Output the (X, Y) coordinate of the center of the cell containing the given text.  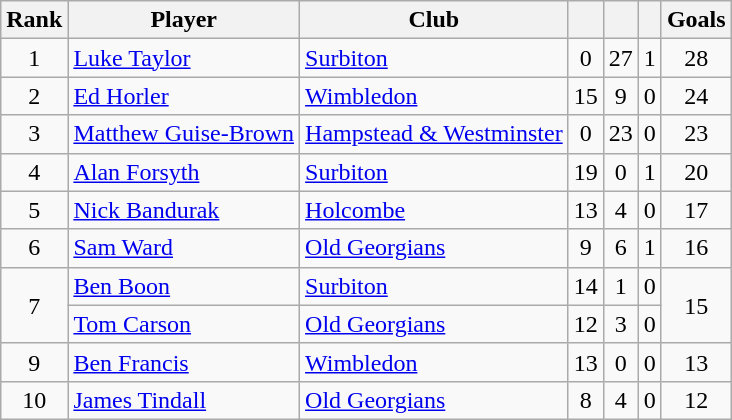
Alan Forsyth (184, 172)
10 (34, 400)
16 (696, 248)
Holcombe (434, 210)
8 (586, 400)
24 (696, 96)
Goals (696, 20)
Tom Carson (184, 324)
Nick Bandurak (184, 210)
20 (696, 172)
Ben Francis (184, 362)
Sam Ward (184, 248)
Hampstead & Westminster (434, 134)
Player (184, 20)
28 (696, 58)
14 (586, 286)
Rank (34, 20)
27 (620, 58)
5 (34, 210)
Ed Horler (184, 96)
Matthew Guise-Brown (184, 134)
2 (34, 96)
19 (586, 172)
James Tindall (184, 400)
Ben Boon (184, 286)
7 (34, 305)
Luke Taylor (184, 58)
Club (434, 20)
17 (696, 210)
